Search for the cell housing the specified text and yield its [x, y] center coordinate. 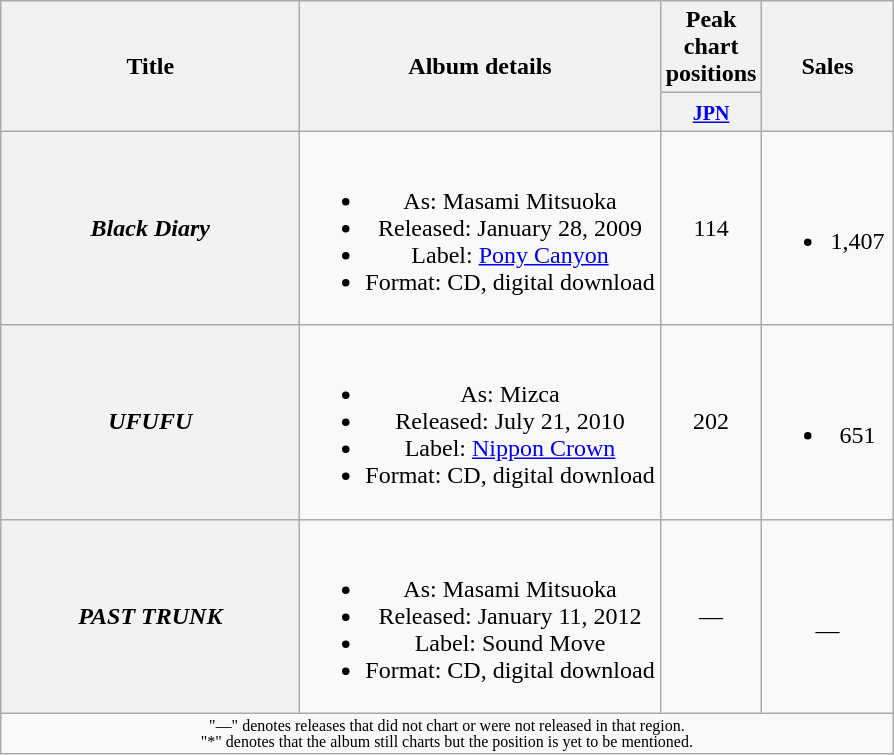
1,407 [828, 228]
Peak chart positions [711, 47]
Sales [828, 66]
As: MizcaReleased: July 21, 2010Label: Nippon CrownFormat: CD, digital download [480, 422]
UFUFU [150, 422]
JPN [711, 112]
651 [828, 422]
Title [150, 66]
As: Masami MitsuokaReleased: January 28, 2009Label: Pony CanyonFormat: CD, digital download [480, 228]
202 [711, 422]
As: Masami MitsuokaReleased: January 11, 2012Label: Sound MoveFormat: CD, digital download [480, 616]
Album details [480, 66]
PAST TRUNK [150, 616]
114 [711, 228]
Black Diary [150, 228]
